From the cell containing the given text, extract its center point as (x, y) coordinate. 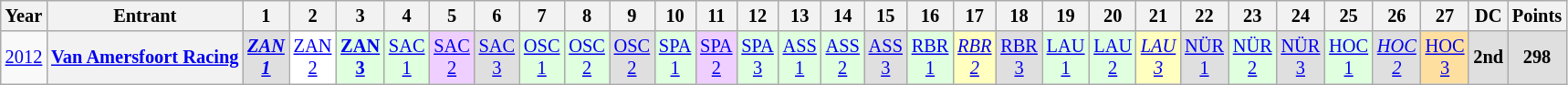
ASS1 (800, 58)
23 (1252, 16)
12 (758, 16)
14 (843, 16)
2012 (24, 58)
5 (451, 16)
SAC3 (497, 58)
SAC1 (407, 58)
20 (1113, 16)
ZAN2 (313, 58)
9 (632, 16)
ZAN1 (266, 58)
LAU3 (1158, 58)
6 (497, 16)
Year (24, 16)
NÜR1 (1205, 58)
24 (1301, 16)
15 (885, 16)
ASS2 (843, 58)
SPA3 (758, 58)
25 (1349, 16)
HOC1 (1349, 58)
19 (1066, 16)
RBR3 (1019, 58)
7 (542, 16)
21 (1158, 16)
RBR2 (975, 58)
SPA2 (716, 58)
ASS3 (885, 58)
NÜR2 (1252, 58)
DC (1488, 16)
298 (1537, 58)
10 (675, 16)
13 (800, 16)
26 (1396, 16)
22 (1205, 16)
27 (1446, 16)
HOC3 (1446, 58)
NÜR3 (1301, 58)
2 (313, 16)
Points (1537, 16)
2nd (1488, 58)
Entrant (144, 16)
RBR1 (930, 58)
18 (1019, 16)
4 (407, 16)
16 (930, 16)
Van Amersfoort Racing (144, 58)
1 (266, 16)
SPA1 (675, 58)
LAU1 (1066, 58)
ZAN3 (360, 58)
17 (975, 16)
11 (716, 16)
8 (586, 16)
HOC2 (1396, 58)
SAC2 (451, 58)
3 (360, 16)
OSC1 (542, 58)
LAU2 (1113, 58)
